Capture the cell that displays the provided text and extract its (X, Y) central coordinate. 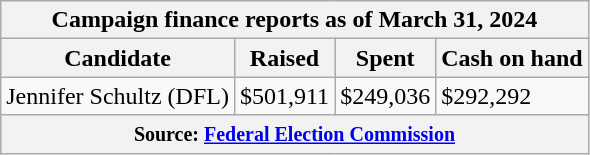
Spent (386, 58)
Source: Federal Election Commission (294, 134)
Raised (284, 58)
Candidate (118, 58)
Cash on hand (512, 58)
$249,036 (386, 96)
Campaign finance reports as of March 31, 2024 (294, 20)
$501,911 (284, 96)
$292,292 (512, 96)
Jennifer Schultz (DFL) (118, 96)
